Provide the (X, Y) coordinate of the cell's center where the given text is located.  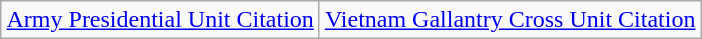
Army Presidential Unit Citation (160, 20)
Vietnam Gallantry Cross Unit Citation (510, 20)
